Output the (X, Y) coordinate of the center of the cell containing the given text.  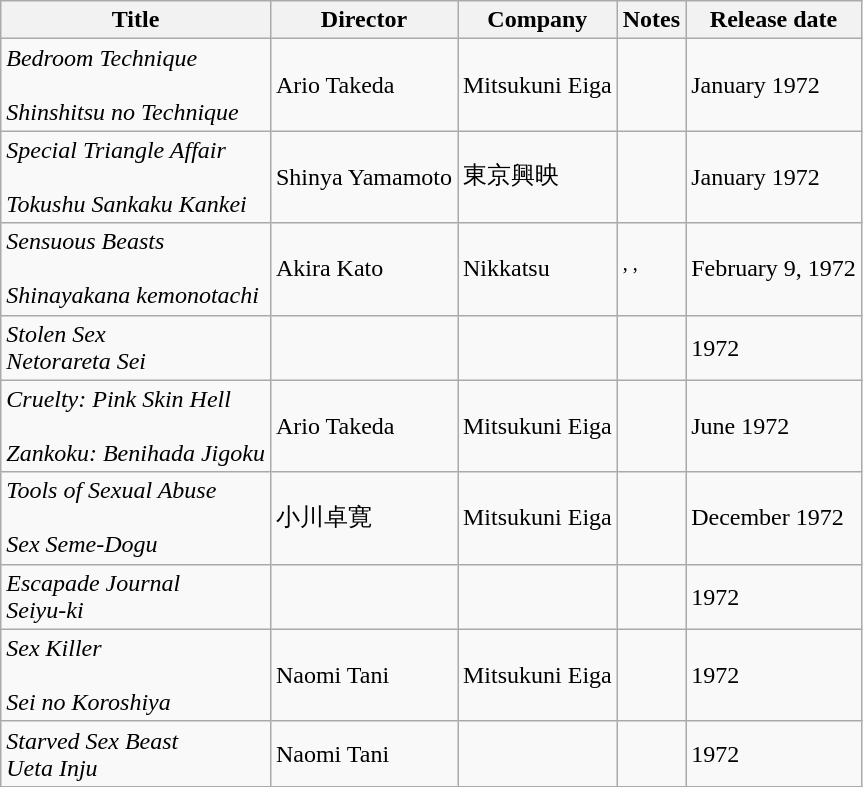
Bedroom TechniqueShinshitsu no Technique (136, 85)
Nikkatsu (538, 269)
Notes (651, 20)
Sex KillerSei no Koroshiya (136, 675)
Tools of Sexual AbuseSex Seme-Dogu (136, 518)
Stolen SexNetorareta Sei (136, 348)
Company (538, 20)
June 1972 (774, 426)
December 1972 (774, 518)
February 9, 1972 (774, 269)
Director (364, 20)
Shinya Yamamoto (364, 177)
東京興映 (538, 177)
小川卓寛 (364, 518)
Sensuous BeastsShinayakana kemonotachi (136, 269)
Title (136, 20)
Akira Kato (364, 269)
Escapade JournalSeiyu-ki (136, 596)
Starved Sex BeastUeta Inju (136, 754)
Cruelty: Pink Skin HellZankoku: Benihada Jigoku (136, 426)
Release date (774, 20)
, , (651, 269)
Special Triangle AffairTokushu Sankaku Kankei (136, 177)
